Capture the cell that displays the provided text and extract its (x, y) central coordinate. 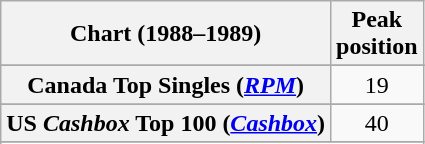
US Cashbox Top 100 (Cashbox) (166, 123)
Canada Top Singles (RPM) (166, 85)
Chart (1988–1989) (166, 34)
Peakposition (377, 34)
19 (377, 85)
40 (377, 123)
